Output the [x, y] coordinate of the center of the cell containing the given text.  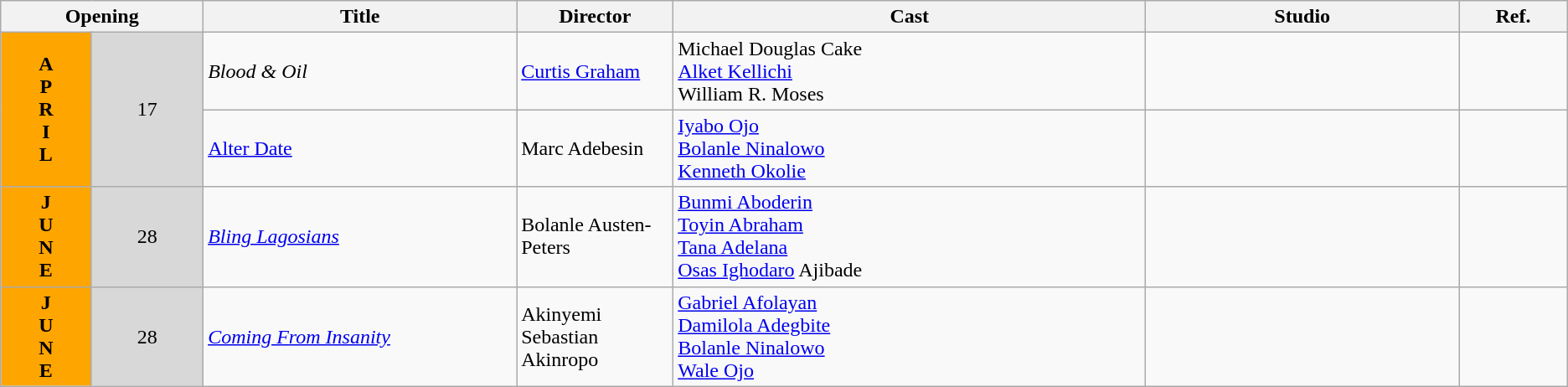
Cast [910, 17]
APRIL [46, 110]
Coming From Insanity [360, 337]
Michael Douglas CakeAlket KellichiWilliam R. Moses [910, 71]
Iyabo Ojo Bolanle Ninalowo Kenneth Okolie [910, 148]
Bunmi Aboderin Toyin AbrahamTana AdelanaOsas Ighodaro Ajibade [910, 236]
Marc Adebesin [595, 148]
Title [360, 17]
Opening [102, 17]
Ref. [1513, 17]
Studio [1302, 17]
Bling Lagosians [360, 236]
Curtis Graham [595, 71]
17 [147, 110]
Director [595, 17]
Bolanle Austen-Peters [595, 236]
Gabriel Afolayan Damilola AdegbiteBolanle NinalowoWale Ojo [910, 337]
Blood & Oil [360, 71]
Akinyemi Sebastian Akinropo [595, 337]
Alter Date [360, 148]
